Locate the cell with the specified text and output its (x, y) center coordinate. 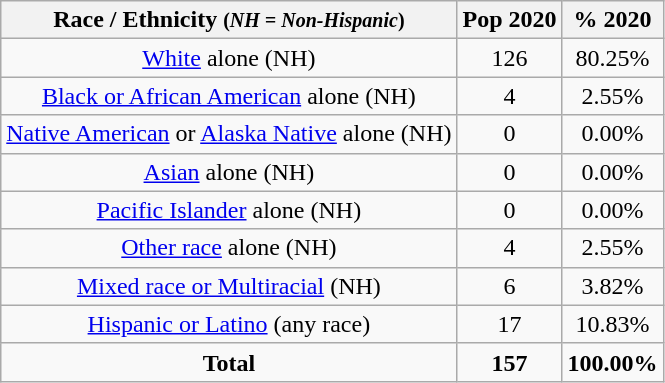
80.25% (612, 58)
157 (510, 362)
10.83% (612, 324)
Race / Ethnicity (NH = Non-Hispanic) (229, 20)
White alone (NH) (229, 58)
Black or African American alone (NH) (229, 96)
Other race alone (NH) (229, 248)
Pacific Islander alone (NH) (229, 210)
Native American or Alaska Native alone (NH) (229, 134)
% 2020 (612, 20)
Total (229, 362)
Hispanic or Latino (any race) (229, 324)
100.00% (612, 362)
Mixed race or Multiracial (NH) (229, 286)
3.82% (612, 286)
17 (510, 324)
126 (510, 58)
Pop 2020 (510, 20)
6 (510, 286)
Asian alone (NH) (229, 172)
